Detect which cell encompasses the target text, then output its (x, y) center coordinate. 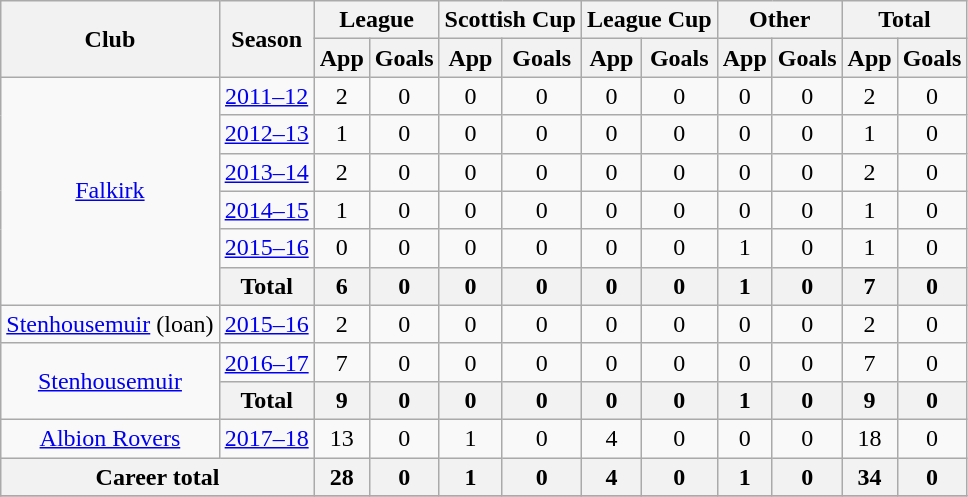
Scottish Cup (510, 20)
2017–18 (266, 438)
Stenhousemuir (loan) (110, 324)
Falkirk (110, 191)
Season (266, 39)
13 (342, 438)
Other (780, 20)
Career total (158, 477)
34 (870, 477)
2011–12 (266, 96)
2014–15 (266, 210)
Stenhousemuir (110, 381)
28 (342, 477)
2016–17 (266, 362)
League (376, 20)
Club (110, 39)
2013–14 (266, 172)
6 (342, 286)
18 (870, 438)
Albion Rovers (110, 438)
2012–13 (266, 134)
League Cup (649, 20)
